Return [x, y] of the center of cell containing provided text 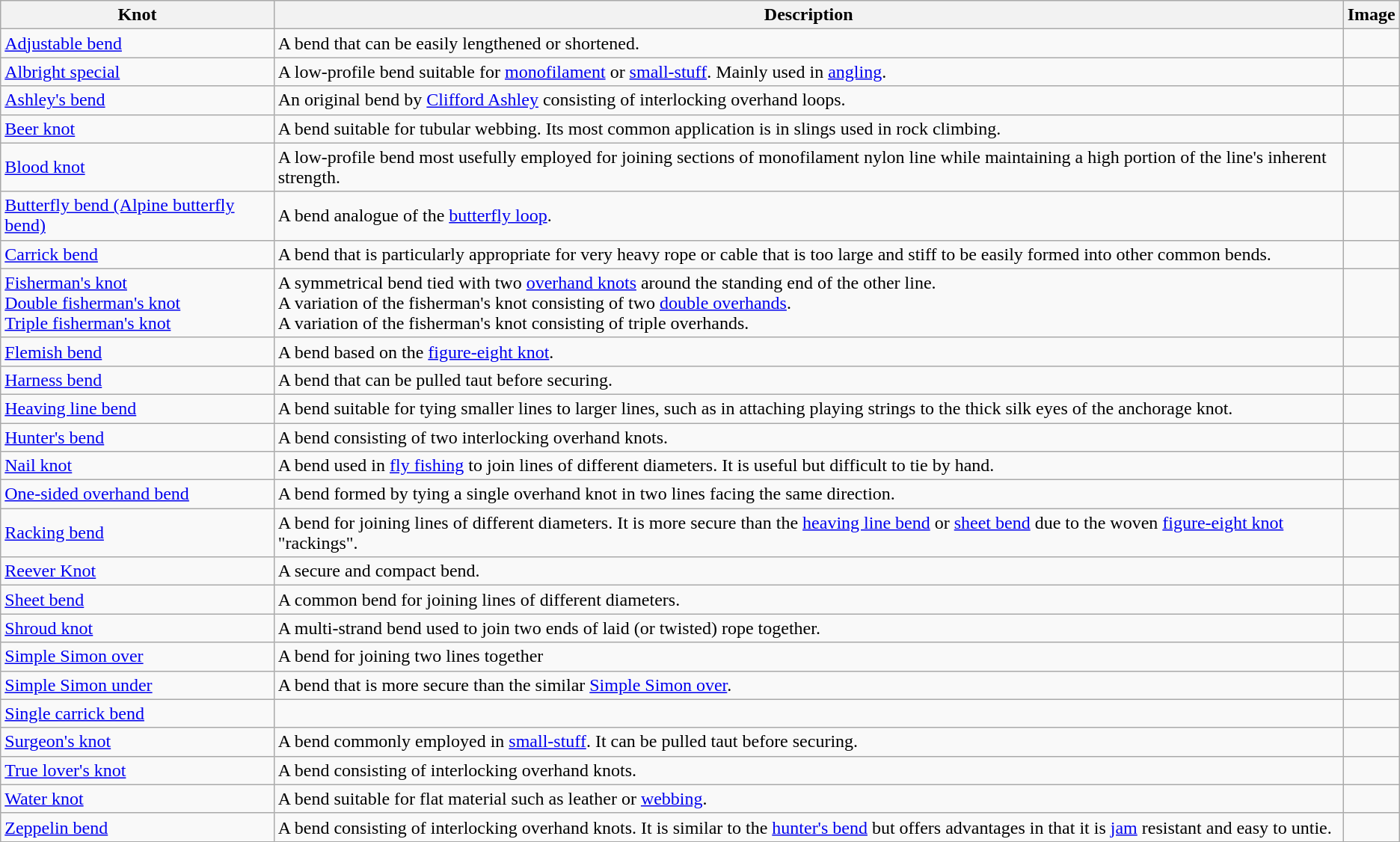
Nail knot [138, 466]
A bend that can be easily lengthened or shortened. [808, 43]
Water knot [138, 799]
Racking bend [138, 532]
Beer knot [138, 129]
One-sided overhand bend [138, 494]
Albright special [138, 72]
A bend suitable for flat material such as leather or webbing. [808, 799]
Simple Simon over [138, 657]
Surgeon's knot [138, 742]
A bend that can be pulled taut before securing. [808, 380]
Single carrick bend [138, 713]
Sheet bend [138, 600]
Ashley's bend [138, 100]
Simple Simon under [138, 685]
A secure and compact bend. [808, 571]
A bend formed by tying a single overhand knot in two lines facing the same direction. [808, 494]
A bend analogue of the butterfly loop. [808, 215]
Carrick bend [138, 254]
Blood knot [138, 168]
A bend suitable for tying smaller lines to larger lines, such as in attaching playing strings to the thick silk eyes of the anchorage knot. [808, 408]
A multi-strand bend used to join two ends of laid (or twisted) rope together. [808, 628]
A bend used in fly fishing to join lines of different diameters. It is useful but difficult to tie by hand. [808, 466]
A bend that is more secure than the similar Simple Simon over. [808, 685]
A low-profile bend suitable for monofilament or small-stuff. Mainly used in angling. [808, 72]
Heaving line bend [138, 408]
Image [1372, 15]
Description [808, 15]
Hunter's bend [138, 437]
A bend suitable for tubular webbing. Its most common application is in slings used in rock climbing. [808, 129]
A bend commonly employed in small-stuff. It can be pulled taut before securing. [808, 742]
A bend that is particularly appropriate for very heavy rope or cable that is too large and stiff to be easily formed into other common bends. [808, 254]
A common bend for joining lines of different diameters. [808, 600]
Adjustable bend [138, 43]
Shroud knot [138, 628]
A bend for joining two lines together [808, 657]
True lover's knot [138, 770]
Flemish bend [138, 351]
Zeppelin bend [138, 827]
Harness bend [138, 380]
Reever Knot [138, 571]
A bend consisting of two interlocking overhand knots. [808, 437]
Fisherman's knotDouble fisherman's knotTriple fisherman's knot [138, 303]
A bend based on the figure-eight knot. [808, 351]
Knot [138, 15]
A bend consisting of interlocking overhand knots. [808, 770]
An original bend by Clifford Ashley consisting of interlocking overhand loops. [808, 100]
Butterfly bend (Alpine butterfly bend) [138, 215]
